From the cell containing the given text, extract its center point as [X, Y] coordinate. 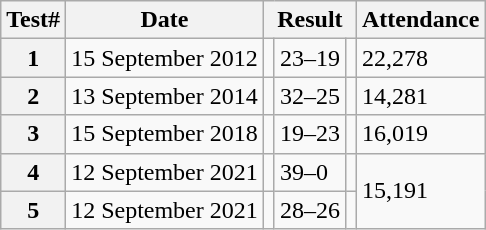
Attendance [420, 20]
15 September 2012 [165, 58]
19–23 [310, 134]
22,278 [420, 58]
28–26 [310, 210]
15 September 2018 [165, 134]
4 [34, 172]
1 [34, 58]
2 [34, 96]
16,019 [420, 134]
32–25 [310, 96]
Result [310, 20]
13 September 2014 [165, 96]
14,281 [420, 96]
5 [34, 210]
3 [34, 134]
23–19 [310, 58]
15,191 [420, 191]
39–0 [310, 172]
Test# [34, 20]
Date [165, 20]
